Extract the (x, y) coordinate from the center of the cell holding the provided text.  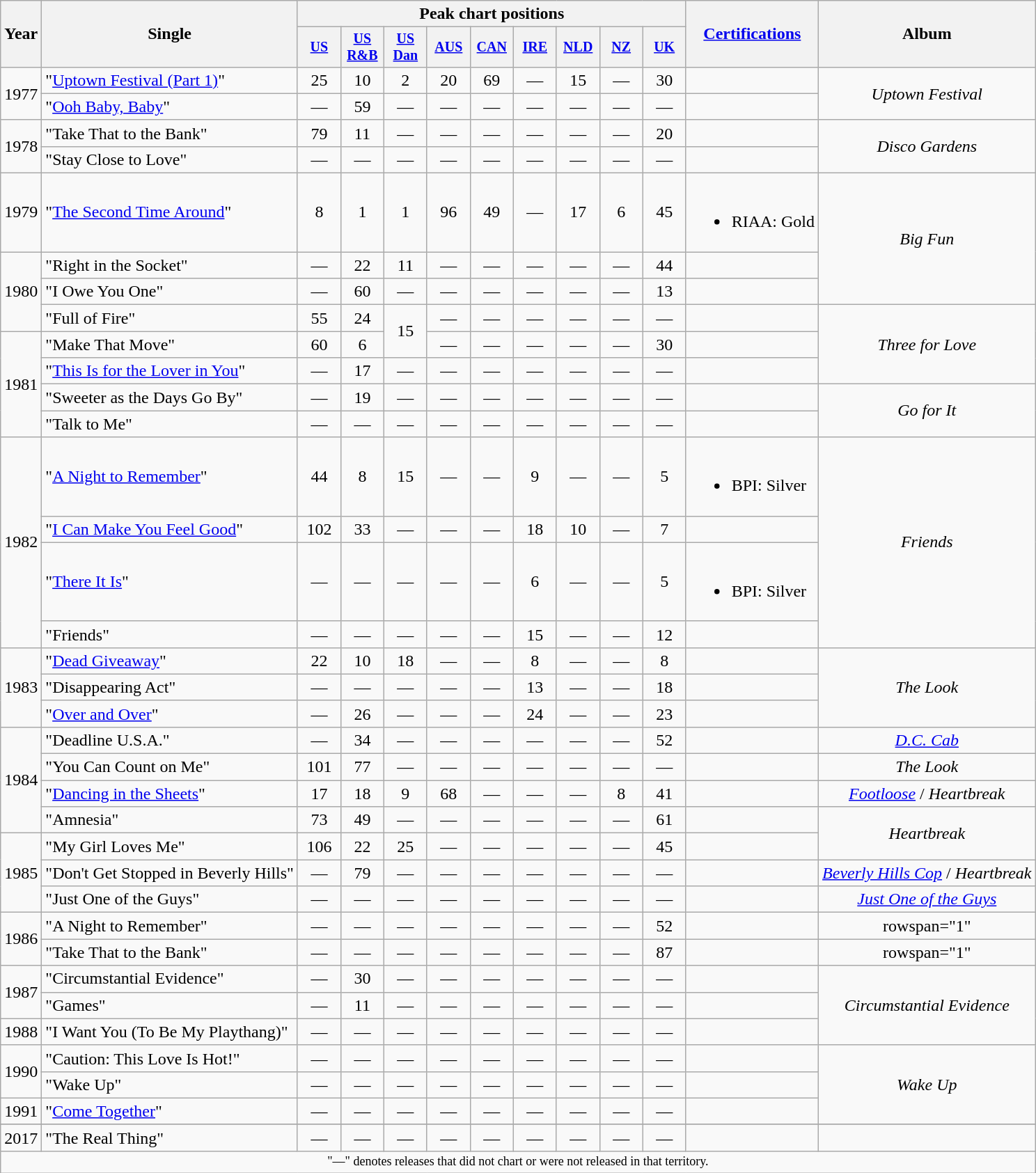
2 (405, 80)
2017 (21, 1137)
"Over and Over" (170, 714)
Single (170, 34)
Circumstantial Evidence (927, 1005)
"Dancing in the Sheets" (170, 794)
Friends (927, 542)
RIAA: Gold (752, 213)
"Just One of the Guys" (170, 899)
Year (21, 34)
Peak chart positions (492, 14)
"Make That Move" (170, 345)
"I Can Make You Feel Good" (170, 529)
"Don't Get Stopped in Beverly Hills" (170, 873)
12 (664, 634)
"Sweeter as the Days Go By" (170, 397)
USDan (405, 47)
NLD (578, 47)
Wake Up (927, 1085)
1983 (21, 687)
"Deadline U.S.A." (170, 740)
96 (448, 213)
US (319, 47)
"My Girl Loves Me" (170, 847)
73 (319, 820)
1978 (21, 146)
"Full of Fire" (170, 318)
1987 (21, 992)
77 (362, 767)
Beverly Hills Cop / Heartbreak (927, 873)
1984 (21, 780)
69 (492, 80)
UK (664, 47)
AUS (448, 47)
"Disappearing Act" (170, 687)
"You Can Count on Me" (170, 767)
"This Is for the Lover in You" (170, 371)
Disco Gardens (927, 146)
102 (319, 529)
"Friends" (170, 634)
Just One of the Guys (927, 899)
Footloose / Heartbreak (927, 794)
1981 (21, 384)
1982 (21, 542)
1979 (21, 213)
Big Fun (927, 239)
1977 (21, 93)
1991 (21, 1111)
"Circumstantial Evidence" (170, 979)
19 (362, 397)
68 (448, 794)
1980 (21, 292)
"I Want You (To Be My Playthang)" (170, 1032)
106 (319, 847)
"The Second Time Around" (170, 213)
26 (362, 714)
Three for Love (927, 345)
"Amnesia" (170, 820)
"—" denotes releases that did not chart or were not released in that territory. (518, 1161)
33 (362, 529)
NZ (621, 47)
"Right in the Socket" (170, 265)
Album (927, 34)
"Caution: This Love Is Hot!" (170, 1058)
"Wake Up" (170, 1085)
61 (664, 820)
1990 (21, 1071)
"Dead Giveaway" (170, 661)
41 (664, 794)
87 (664, 952)
1985 (21, 873)
"Come Together" (170, 1111)
D.C. Cab (927, 740)
34 (362, 740)
"There It Is" (170, 582)
Heartbreak (927, 833)
1986 (21, 939)
IRE (535, 47)
1988 (21, 1032)
Uptown Festival (927, 93)
USR&B (362, 47)
59 (362, 107)
"Uptown Festival (Part 1)" (170, 80)
"The Real Thing" (170, 1137)
"Stay Close to Love" (170, 159)
"Games" (170, 1005)
23 (664, 714)
"Ooh Baby, Baby" (170, 107)
55 (319, 318)
Go for It (927, 411)
"Talk to Me" (170, 424)
Certifications (752, 34)
7 (664, 529)
CAN (492, 47)
101 (319, 767)
"I Owe You One" (170, 292)
